Detect which cell encompasses the target text, then output its [X, Y] center coordinate. 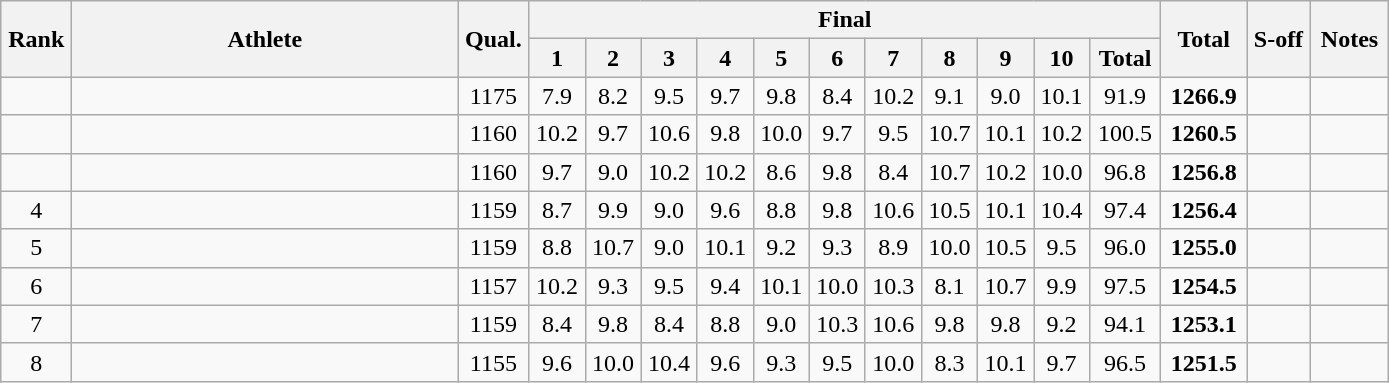
97.5 [1126, 286]
Qual. [494, 39]
1260.5 [1204, 134]
1175 [494, 96]
9 [1005, 58]
Rank [36, 39]
1254.5 [1204, 286]
8.6 [781, 172]
1251.5 [1204, 362]
1157 [494, 286]
2 [613, 58]
8.2 [613, 96]
1256.4 [1204, 210]
Final [845, 20]
94.1 [1126, 324]
8.3 [949, 362]
9.4 [725, 286]
96.0 [1126, 248]
Athlete [265, 39]
1155 [494, 362]
7.9 [557, 96]
S-off [1279, 39]
1 [557, 58]
1253.1 [1204, 324]
8.9 [893, 248]
3 [669, 58]
96.8 [1126, 172]
96.5 [1126, 362]
10 [1062, 58]
1266.9 [1204, 96]
1256.8 [1204, 172]
91.9 [1126, 96]
1255.0 [1204, 248]
100.5 [1126, 134]
8.7 [557, 210]
97.4 [1126, 210]
9.1 [949, 96]
Notes [1350, 39]
8.1 [949, 286]
